Output the [X, Y] coordinate of the center of the cell containing the given text.  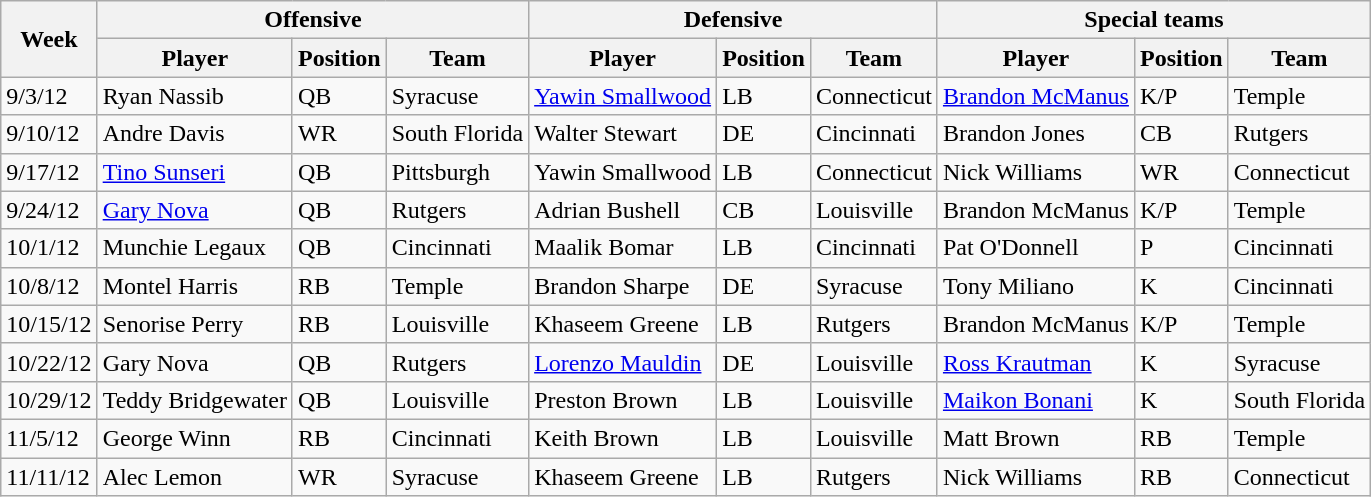
Senorise Perry [194, 324]
Defensive [734, 20]
Montel Harris [194, 286]
Teddy Bridgewater [194, 400]
Andre Davis [194, 134]
P [1181, 248]
Munchie Legaux [194, 248]
Pat O'Donnell [1036, 248]
Tino Sunseri [194, 172]
Matt Brown [1036, 438]
10/8/12 [49, 286]
10/29/12 [49, 400]
Walter Stewart [623, 134]
Brandon Jones [1036, 134]
Maalik Bomar [623, 248]
Brandon Sharpe [623, 286]
Lorenzo Mauldin [623, 362]
Maikon Bonani [1036, 400]
Adrian Bushell [623, 210]
9/3/12 [49, 96]
9/17/12 [49, 172]
Alec Lemon [194, 477]
Keith Brown [623, 438]
Ryan Nassib [194, 96]
George Winn [194, 438]
9/10/12 [49, 134]
10/1/12 [49, 248]
Tony Miliano [1036, 286]
Week [49, 39]
9/24/12 [49, 210]
Preston Brown [623, 400]
11/5/12 [49, 438]
Offensive [312, 20]
Special teams [1154, 20]
Pittsburgh [457, 172]
10/15/12 [49, 324]
Ross Krautman [1036, 362]
10/22/12 [49, 362]
11/11/12 [49, 477]
